Search for the cell housing the specified text and yield its [x, y] center coordinate. 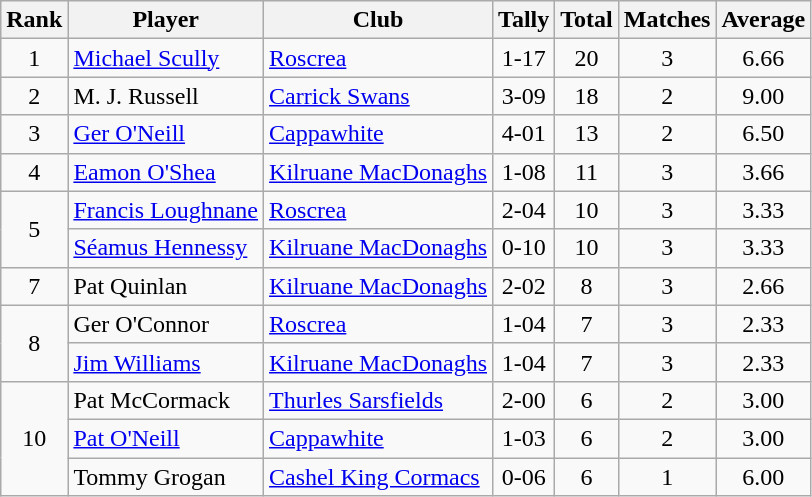
Francis Loughnane [166, 210]
3.66 [764, 172]
Pat McCormack [166, 400]
5 [34, 229]
1-08 [524, 172]
Cashel King Cormacs [378, 477]
Eamon O'Shea [166, 172]
Rank [34, 20]
Ger O'Neill [166, 134]
4 [34, 172]
2-00 [524, 400]
M. J. Russell [166, 96]
Matches [667, 20]
1-17 [524, 58]
0-10 [524, 248]
1-03 [524, 438]
Michael Scully [166, 58]
6.00 [764, 477]
Player [166, 20]
0-06 [524, 477]
6.50 [764, 134]
20 [587, 58]
Club [378, 20]
Tally [524, 20]
Tommy Grogan [166, 477]
Pat O'Neill [166, 438]
9.00 [764, 96]
3-09 [524, 96]
Pat Quinlan [166, 286]
4-01 [524, 134]
2-02 [524, 286]
Total [587, 20]
Carrick Swans [378, 96]
Séamus Hennessy [166, 248]
2.66 [764, 286]
Ger O'Connor [166, 324]
13 [587, 134]
Jim Williams [166, 362]
Thurles Sarsfields [378, 400]
11 [587, 172]
2-04 [524, 210]
Average [764, 20]
18 [587, 96]
6.66 [764, 58]
